Find where the given text appears and provide that cell's center as (x, y) coordinate. 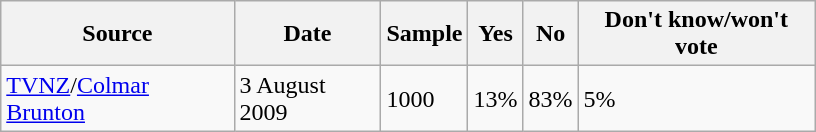
1000 (424, 98)
Sample (424, 34)
3 August 2009 (308, 98)
Source (118, 34)
Don't know/won't vote (696, 34)
13% (496, 98)
Date (308, 34)
5% (696, 98)
83% (550, 98)
No (550, 34)
Yes (496, 34)
TVNZ/Colmar Brunton (118, 98)
